Provide the (X, Y) coordinate of the cell's center where the given text is located.  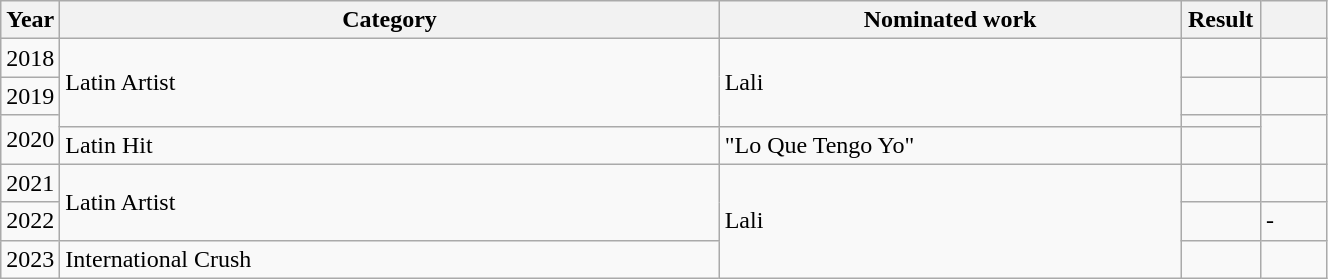
2019 (30, 96)
2021 (30, 183)
Category (390, 20)
2020 (30, 140)
International Crush (390, 259)
Result (1221, 20)
2023 (30, 259)
- (1293, 221)
2018 (30, 58)
2022 (30, 221)
Nominated work (950, 20)
Year (30, 20)
Latin Hit (390, 145)
"Lo Que Tengo Yo" (950, 145)
